Identify which cell holds the provided text, then report its [x, y] central coordinate. 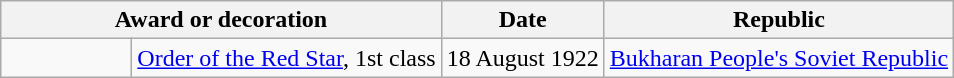
Order of the Red Star, 1st class [286, 58]
Republic [778, 20]
Date [522, 20]
Bukharan People's Soviet Republic [778, 58]
Award or decoration [221, 20]
18 August 1922 [522, 58]
